Pinpoint the cell where the given text exists, returning its [x, y] midpoint coordinate. 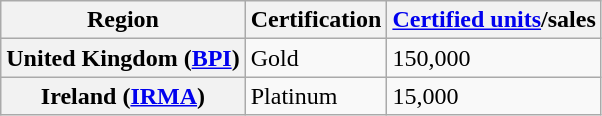
Certified units/sales [494, 20]
Region [123, 20]
Certification [316, 20]
Ireland (IRMA) [123, 96]
Platinum [316, 96]
15,000 [494, 96]
Gold [316, 58]
United Kingdom (BPI) [123, 58]
150,000 [494, 58]
